Search for the cell housing the specified text and yield its (x, y) center coordinate. 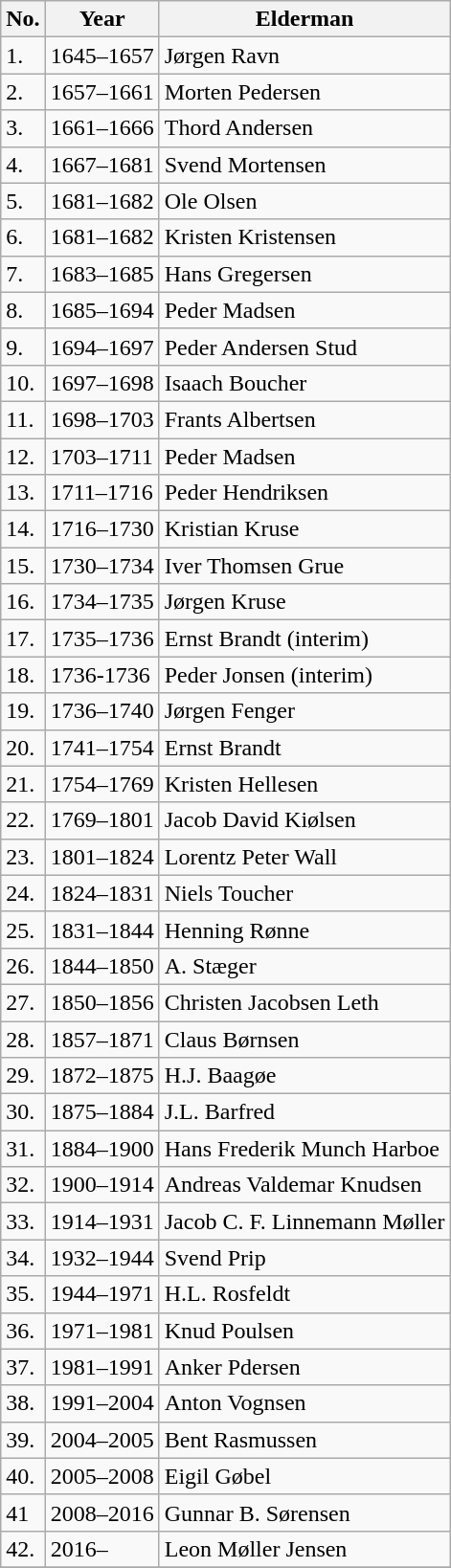
Peder Andersen Stud (304, 347)
9. (23, 347)
1872–1875 (101, 1076)
1914–1931 (101, 1221)
1736-1736 (101, 675)
14. (23, 529)
1645–1657 (101, 56)
32. (23, 1185)
Ernst Brandt (304, 748)
Ole Olsen (304, 201)
1857–1871 (101, 1039)
A. Stæger (304, 966)
18. (23, 675)
Bent Rasmussen (304, 1440)
1971–1981 (101, 1331)
Year (101, 19)
1685–1694 (101, 310)
20. (23, 748)
1716–1730 (101, 529)
Anton Vognsen (304, 1403)
Jacob David Kiølsen (304, 820)
1850–1856 (101, 1002)
Lorentz Peter Wall (304, 857)
Iver Thomsen Grue (304, 566)
Jacob C. F. Linnemann Møller (304, 1221)
Ernst Brandt (interim) (304, 638)
1657–1661 (101, 92)
1741–1754 (101, 748)
24. (23, 893)
Hans Frederik Munch Harboe (304, 1149)
1730–1734 (101, 566)
6. (23, 237)
1831–1844 (101, 930)
Thord Andersen (304, 128)
Leon Møller Jensen (304, 1549)
1661–1666 (101, 128)
1801–1824 (101, 857)
Kristian Kruse (304, 529)
1991–2004 (101, 1403)
Jørgen Kruse (304, 602)
1711–1716 (101, 493)
Kristen Hellesen (304, 784)
2004–2005 (101, 1440)
5. (23, 201)
Eigil Gøbel (304, 1476)
Knud Poulsen (304, 1331)
17. (23, 638)
36. (23, 1331)
35. (23, 1294)
3. (23, 128)
Elderman (304, 19)
42. (23, 1549)
12. (23, 457)
2008–2016 (101, 1512)
1900–1914 (101, 1185)
1769–1801 (101, 820)
Svend Prip (304, 1258)
Henning Rønne (304, 930)
30. (23, 1112)
10. (23, 383)
H.J. Baagøe (304, 1076)
15. (23, 566)
1981–1991 (101, 1367)
Hans Gregersen (304, 274)
H.L. Rosfeldt (304, 1294)
Gunnar B. Sørensen (304, 1512)
1844–1850 (101, 966)
2016– (101, 1549)
19. (23, 711)
7. (23, 274)
1735–1736 (101, 638)
28. (23, 1039)
31. (23, 1149)
40. (23, 1476)
39. (23, 1440)
Kristen Kristensen (304, 237)
1736–1740 (101, 711)
1683–1685 (101, 274)
27. (23, 1002)
16. (23, 602)
29. (23, 1076)
Frants Albertsen (304, 419)
1824–1831 (101, 893)
41 (23, 1512)
Jørgen Fenger (304, 711)
Peder Hendriksen (304, 493)
No. (23, 19)
23. (23, 857)
2005–2008 (101, 1476)
J.L. Barfred (304, 1112)
2. (23, 92)
1932–1944 (101, 1258)
1698–1703 (101, 419)
1697–1698 (101, 383)
8. (23, 310)
22. (23, 820)
Morten Pedersen (304, 92)
26. (23, 966)
1694–1697 (101, 347)
21. (23, 784)
1754–1769 (101, 784)
33. (23, 1221)
Andreas Valdemar Knudsen (304, 1185)
4. (23, 165)
13. (23, 493)
34. (23, 1258)
1734–1735 (101, 602)
Christen Jacobsen Leth (304, 1002)
1703–1711 (101, 457)
Niels Toucher (304, 893)
Claus Børnsen (304, 1039)
37. (23, 1367)
1. (23, 56)
1884–1900 (101, 1149)
1875–1884 (101, 1112)
Peder Jonsen (interim) (304, 675)
Isaach Boucher (304, 383)
25. (23, 930)
38. (23, 1403)
11. (23, 419)
Jørgen Ravn (304, 56)
Svend Mortensen (304, 165)
Anker Pdersen (304, 1367)
1944–1971 (101, 1294)
1667–1681 (101, 165)
